Scan for the cell matching the given text and deliver its [X, Y] coordinate at center. 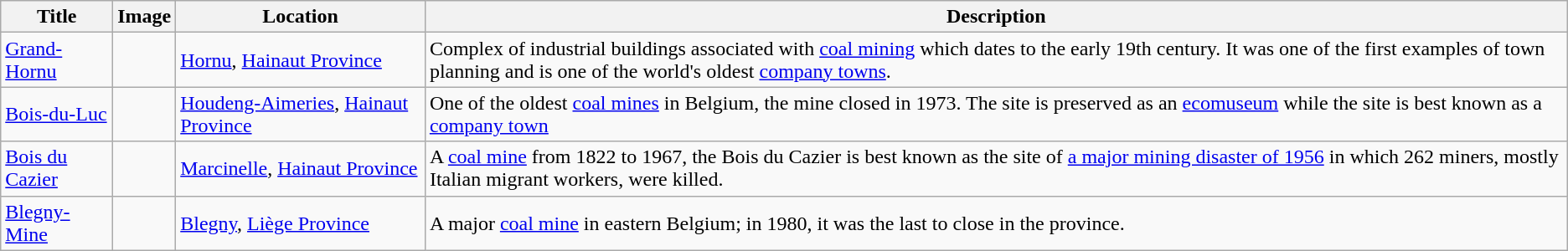
Description [996, 17]
Blegny, Liège Province [301, 223]
Title [57, 17]
A major coal mine in eastern Belgium; in 1980, it was the last to close in the province. [996, 223]
Blegny-Mine [57, 223]
Location [301, 17]
Image [144, 17]
Grand-Hornu [57, 60]
Bois du Cazier [57, 169]
Houdeng-Aimeries, Hainaut Province [301, 114]
Hornu, Hainaut Province [301, 60]
Marcinelle, Hainaut Province [301, 169]
Bois-du-Luc [57, 114]
